Return the (x, y) coordinate for the center point of the cell that contains the specified text.  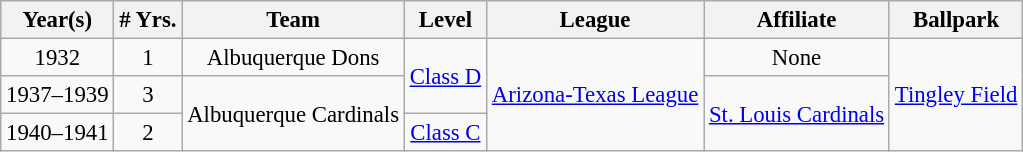
2 (148, 133)
1 (148, 58)
Affiliate (797, 20)
Albuquerque Dons (294, 58)
1940–1941 (58, 133)
None (797, 58)
St. Louis Cardinals (797, 114)
Class D (445, 76)
Level (445, 20)
Team (294, 20)
League (594, 20)
# Yrs. (148, 20)
Year(s) (58, 20)
3 (148, 95)
1937–1939 (58, 95)
1932 (58, 58)
Ballpark (956, 20)
Class C (445, 133)
Albuquerque Cardinals (294, 114)
Tingley Field (956, 96)
Arizona-Texas League (594, 96)
